Return the [x, y] coordinate for the center point of the cell that contains the specified text.  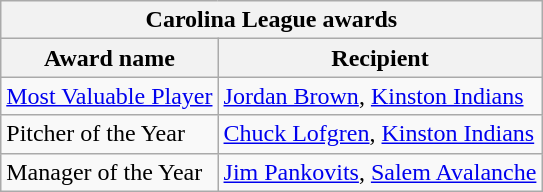
Chuck Lofgren, Kinston Indians [380, 134]
Award name [110, 58]
Most Valuable Player [110, 96]
Jordan Brown, Kinston Indians [380, 96]
Pitcher of the Year [110, 134]
Manager of the Year [110, 172]
Recipient [380, 58]
Jim Pankovits, Salem Avalanche [380, 172]
Carolina League awards [272, 20]
